Detect which cell encompasses the target text, then output its [x, y] center coordinate. 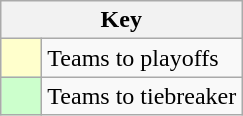
Teams to tiebreaker [142, 96]
Key [122, 20]
Teams to playoffs [142, 58]
